Search for the cell housing the specified text and yield its [X, Y] center coordinate. 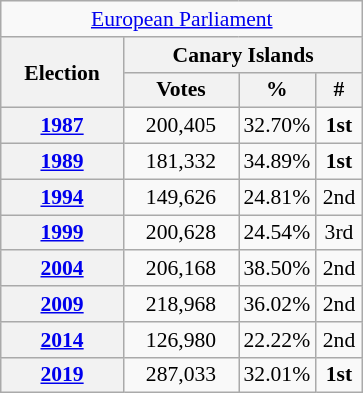
22.22% [276, 340]
2009 [62, 304]
24.54% [276, 233]
287,033 [180, 375]
1999 [62, 233]
181,332 [180, 162]
206,168 [180, 269]
1994 [62, 197]
# [339, 90]
Votes [180, 90]
34.89% [276, 162]
38.50% [276, 269]
24.81% [276, 197]
32.01% [276, 375]
126,980 [180, 340]
2019 [62, 375]
32.70% [276, 126]
Canary Islands [242, 55]
1989 [62, 162]
% [276, 90]
Election [62, 72]
1987 [62, 126]
200,628 [180, 233]
2014 [62, 340]
200,405 [180, 126]
149,626 [180, 197]
218,968 [180, 304]
European Parliament [182, 19]
3rd [339, 233]
36.02% [276, 304]
2004 [62, 269]
